Output the [X, Y] coordinate of the center of the cell containing the given text.  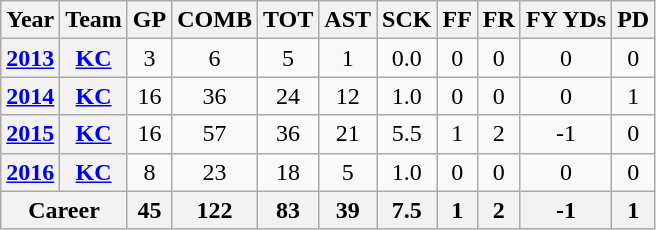
Year [30, 20]
24 [288, 96]
57 [215, 134]
2016 [30, 172]
TOT [288, 20]
18 [288, 172]
8 [149, 172]
3 [149, 58]
FF [457, 20]
GP [149, 20]
Career [64, 210]
2014 [30, 96]
21 [348, 134]
23 [215, 172]
6 [215, 58]
83 [288, 210]
39 [348, 210]
45 [149, 210]
AST [348, 20]
FR [498, 20]
COMB [215, 20]
122 [215, 210]
2015 [30, 134]
FY YDs [566, 20]
7.5 [407, 210]
12 [348, 96]
5.5 [407, 134]
PD [634, 20]
SCK [407, 20]
2013 [30, 58]
Team [94, 20]
0.0 [407, 58]
